Output the (x, y) coordinate of the center of the cell containing the given text.  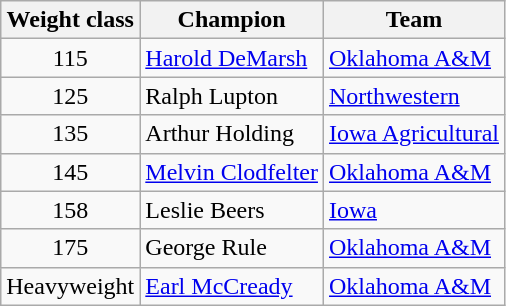
Iowa (414, 210)
Iowa Agricultural (414, 134)
Heavyweight (70, 286)
Team (414, 20)
Ralph Lupton (232, 96)
Northwestern (414, 96)
George Rule (232, 248)
Leslie Beers (232, 210)
145 (70, 172)
Arthur Holding (232, 134)
175 (70, 248)
Weight class (70, 20)
Melvin Clodfelter (232, 172)
115 (70, 58)
Harold DeMarsh (232, 58)
125 (70, 96)
158 (70, 210)
135 (70, 134)
Earl McCready (232, 286)
Champion (232, 20)
